Return [x, y] of the center of cell containing provided text 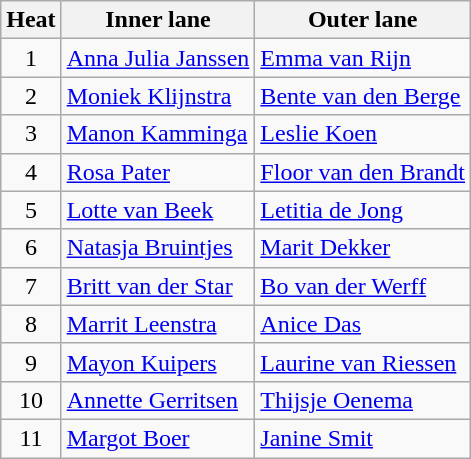
8 [31, 324]
9 [31, 362]
6 [31, 248]
Britt van der Star [158, 286]
Mayon Kuipers [158, 362]
Natasja Bruintjes [158, 248]
Bente van den Berge [363, 96]
5 [31, 210]
Janine Smit [363, 438]
Lotte van Beek [158, 210]
Laurine van Riessen [363, 362]
Heat [31, 20]
7 [31, 286]
11 [31, 438]
Anna Julia Janssen [158, 58]
Marit Dekker [363, 248]
Outer lane [363, 20]
Inner lane [158, 20]
Emma van Rijn [363, 58]
2 [31, 96]
Thijsje Oenema [363, 400]
10 [31, 400]
Margot Boer [158, 438]
4 [31, 172]
Moniek Klijnstra [158, 96]
Marrit Leenstra [158, 324]
Floor van den Brandt [363, 172]
1 [31, 58]
Letitia de Jong [363, 210]
Manon Kamminga [158, 134]
3 [31, 134]
Bo van der Werff [363, 286]
Rosa Pater [158, 172]
Leslie Koen [363, 134]
Annette Gerritsen [158, 400]
Anice Das [363, 324]
